Provide the (x, y) coordinate of the cell's center where the given text is located.  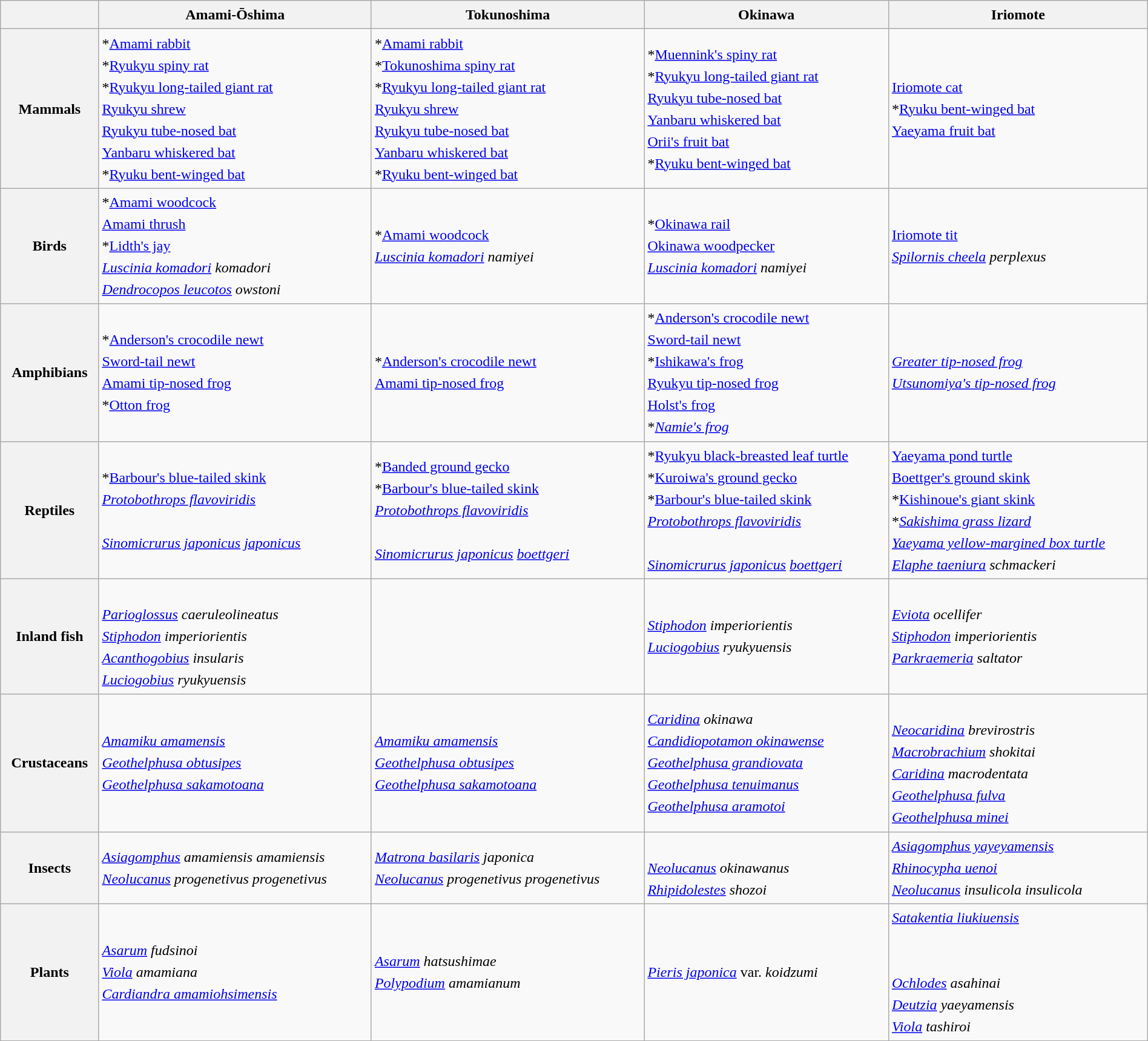
Pieris japonica var. koidzumi (767, 972)
Asarum hatsushimaePolypodium amamianum (507, 972)
Parioglossus caeruleolineatusStiphodon imperiorientisAcanthogobius insularisLuciogobius ryukyuensis (235, 637)
*Amami woodcockLuscinia komadori namiyei (507, 246)
*Anderson's crocodile newtSword-tail newtAmami tip-nosed frog*Otton frog (235, 373)
Tokunoshima (507, 15)
Amphibians (50, 373)
Greater tip-nosed frogUtsunomiya's tip-nosed frog (1018, 373)
Birds (50, 246)
*Ryukyu black-breasted leaf turtle*Kuroiwa's ground gecko*Barbour's blue-tailed skinkProtobothrops flavoviridisSinomicrurus japonicus boettgeri (767, 510)
*Amami rabbit*Ryukyu spiny rat*Ryukyu long-tailed giant ratRyukyu shrewRyukyu tube-nosed batYanbaru whiskered bat*Ryuku bent-winged bat (235, 109)
Plants (50, 972)
Eviota ocelliferStiphodon imperiorientisParkraemeria saltator (1018, 637)
Mammals (50, 109)
Matrona basilaris japonicaNeolucanus progenetivus progenetivus (507, 868)
Amami-Ōshima (235, 15)
*Okinawa railOkinawa woodpeckerLuscinia komadori namiyei (767, 246)
Iriomote (1018, 15)
Asiagomphus yayeyamensisRhinocypha uenoiNeolucanus insulicola insulicola (1018, 868)
Reptiles (50, 510)
Neocaridina brevirostrisMacrobrachium shokitaiCaridina macrodentataGeothelphusa fulvaGeothelphusa minei (1018, 763)
Inland fish (50, 637)
Neolucanus okinawanusRhipidolestes shozoi (767, 868)
*Anderson's crocodile newtSword-tail newt*Ishikawa's frogRyukyu tip-nosed frogHolst's frog*Namie's frog (767, 373)
Stiphodon imperiorientisLuciogobius ryukyuensis (767, 637)
Satakentia liukiuensisOchlodes asahinaiDeutzia yaeyamensisViola tashiroi (1018, 972)
Iriomote cat*Ryuku bent-winged batYaeyama fruit bat (1018, 109)
*Anderson's crocodile newtAmami tip-nosed frog (507, 373)
Yaeyama pond turtleBoettger's ground skink*Kishinoue's giant skink*Sakishima grass lizardYaeyama yellow-margined box turtleElaphe taeniura schmackeri (1018, 510)
Okinawa (767, 15)
*Barbour's blue-tailed skinkProtobothrops flavoviridisSinomicrurus japonicus japonicus (235, 510)
Asiagomphus amamiensis amamiensisNeolucanus progenetivus progenetivus (235, 868)
*Banded ground gecko*Barbour's blue-tailed skinkProtobothrops flavoviridisSinomicrurus japonicus boettgeri (507, 510)
*Amami rabbit*Tokunoshima spiny rat*Ryukyu long-tailed giant ratRyukyu shrewRyukyu tube-nosed batYanbaru whiskered bat*Ryuku bent-winged bat (507, 109)
Insects (50, 868)
Asarum fudsinoiViola amamianaCardiandra amamiohsimensis (235, 972)
*Amami woodcockAmami thrush*Lidth's jayLuscinia komadori komadoriDendrocopos leucotos owstoni (235, 246)
Iriomote titSpilornis cheela perplexus (1018, 246)
Crustaceans (50, 763)
*Muennink's spiny rat*Ryukyu long-tailed giant ratRyukyu tube-nosed batYanbaru whiskered batOrii's fruit bat*Ryuku bent-winged bat (767, 109)
Caridina okinawaCandidiopotamon okinawenseGeothelphusa grandiovataGeothelphusa tenuimanusGeothelphusa aramotoi (767, 763)
